Find where the given text appears and provide that cell's center as [x, y] coordinate. 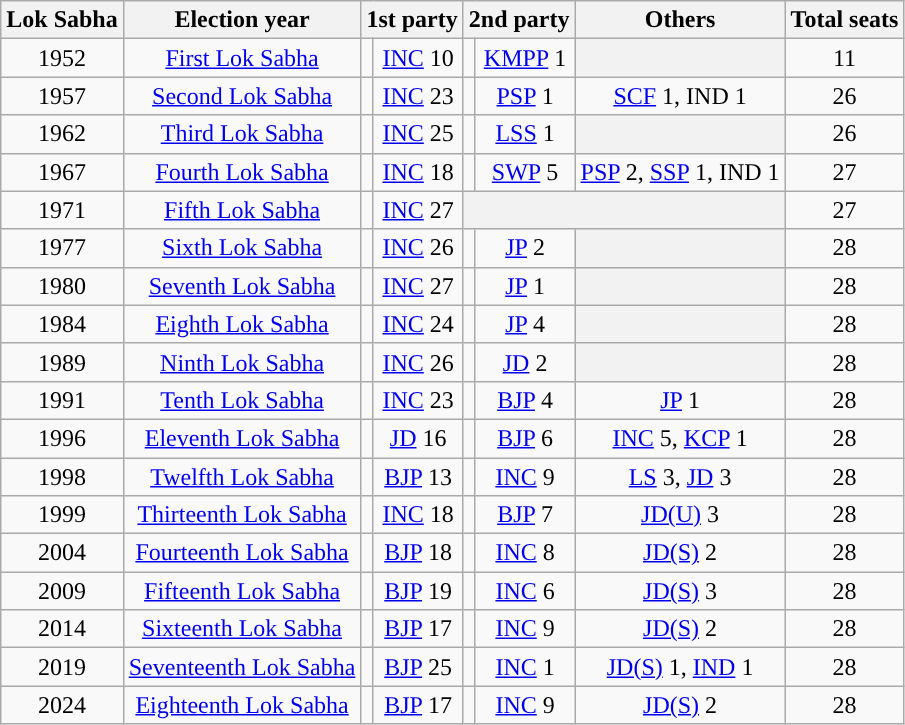
JP 2 [525, 248]
INC 5, KCP 1 [680, 438]
INC 6 [525, 591]
1957 [62, 96]
Election year [242, 20]
Tenth Lok Sabha [242, 400]
2009 [62, 591]
BJP 18 [418, 553]
1952 [62, 58]
2019 [62, 667]
Fifth Lok Sabha [242, 210]
11 [844, 58]
2004 [62, 553]
JP 4 [525, 324]
Eighth Lok Sabha [242, 324]
Total seats [844, 20]
Others [680, 20]
BJP 25 [418, 667]
INC 1 [525, 667]
1977 [62, 248]
KMPP 1 [525, 58]
1962 [62, 134]
1991 [62, 400]
INC 25 [418, 134]
Second Lok Sabha [242, 96]
Sixteenth Lok Sabha [242, 629]
Seventeenth Lok Sabha [242, 667]
1998 [62, 477]
Fourteenth Lok Sabha [242, 553]
JD 2 [525, 362]
JD(S) 1, IND 1 [680, 667]
BJP 4 [525, 400]
BJP 7 [525, 515]
JD(S) 3 [680, 591]
LS 3, JD 3 [680, 477]
Sixth Lok Sabha [242, 248]
BJP 13 [418, 477]
1971 [62, 210]
2024 [62, 705]
Fifteenth Lok Sabha [242, 591]
JD 16 [418, 438]
1967 [62, 172]
Eighteenth Lok Sabha [242, 705]
SCF 1, IND 1 [680, 96]
Seventh Lok Sabha [242, 286]
JD(U) 3 [680, 515]
LSS 1 [525, 134]
First Lok Sabha [242, 58]
BJP 19 [418, 591]
INC 8 [525, 553]
1999 [62, 515]
1996 [62, 438]
Twelfth Lok Sabha [242, 477]
Thirteenth Lok Sabha [242, 515]
PSP 2, SSP 1, IND 1 [680, 172]
PSP 1 [525, 96]
Third Lok Sabha [242, 134]
SWP 5 [525, 172]
INC 10 [418, 58]
INC 24 [418, 324]
1984 [62, 324]
BJP 6 [525, 438]
2014 [62, 629]
Lok Sabha [62, 20]
Eleventh Lok Sabha [242, 438]
2nd party [519, 20]
1989 [62, 362]
Fourth Lok Sabha [242, 172]
1980 [62, 286]
Ninth Lok Sabha [242, 362]
1st party [412, 20]
